Locate the cell with the specified text and output its [x, y] center coordinate. 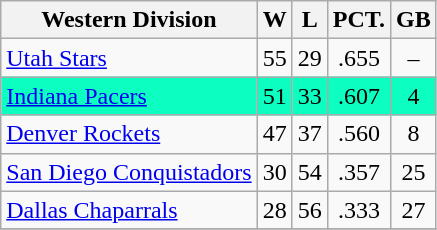
Dallas Chaparrals [129, 210]
33 [310, 96]
PCT. [358, 20]
.607 [358, 96]
55 [274, 58]
W [274, 20]
37 [310, 134]
Utah Stars [129, 58]
56 [310, 210]
Denver Rockets [129, 134]
28 [274, 210]
29 [310, 58]
.655 [358, 58]
Western Division [129, 20]
L [310, 20]
47 [274, 134]
GB [414, 20]
54 [310, 172]
.357 [358, 172]
25 [414, 172]
.333 [358, 210]
8 [414, 134]
– [414, 58]
Indiana Pacers [129, 96]
27 [414, 210]
51 [274, 96]
4 [414, 96]
.560 [358, 134]
30 [274, 172]
San Diego Conquistadors [129, 172]
